Scan for the cell matching the given text and deliver its [X, Y] coordinate at center. 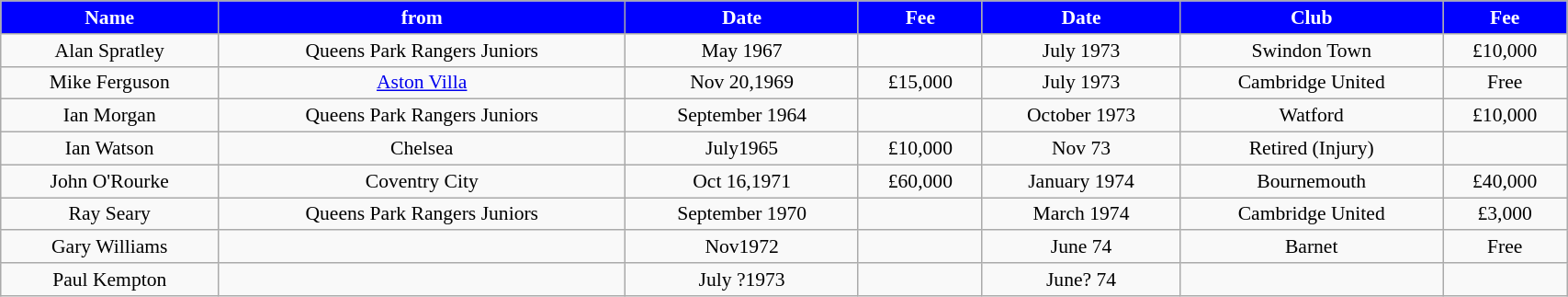
September 1964 [742, 116]
£15,000 [920, 83]
Club [1312, 17]
Alan Spratley [110, 51]
£3,000 [1505, 214]
Nov1972 [742, 247]
Ian Morgan [110, 116]
Barnet [1312, 247]
Nov 20,1969 [742, 83]
January 1974 [1080, 181]
June 74 [1080, 247]
Mike Ferguson [110, 83]
September 1970 [742, 214]
March 1974 [1080, 214]
July1965 [742, 149]
May 1967 [742, 51]
Ray Seary [110, 214]
July ?1973 [742, 280]
Name [110, 17]
October 1973 [1080, 116]
£40,000 [1505, 181]
Chelsea [423, 149]
Ian Watson [110, 149]
from [423, 17]
John O'Rourke [110, 181]
Coventry City [423, 181]
£60,000 [920, 181]
Swindon Town [1312, 51]
Gary Williams [110, 247]
Aston Villa [423, 83]
June? 74 [1080, 280]
Retired (Injury) [1312, 149]
Paul Kempton [110, 280]
Bournemouth [1312, 181]
Oct 16,1971 [742, 181]
Watford [1312, 116]
Nov 73 [1080, 149]
